Search for the cell housing the specified text and yield its [X, Y] center coordinate. 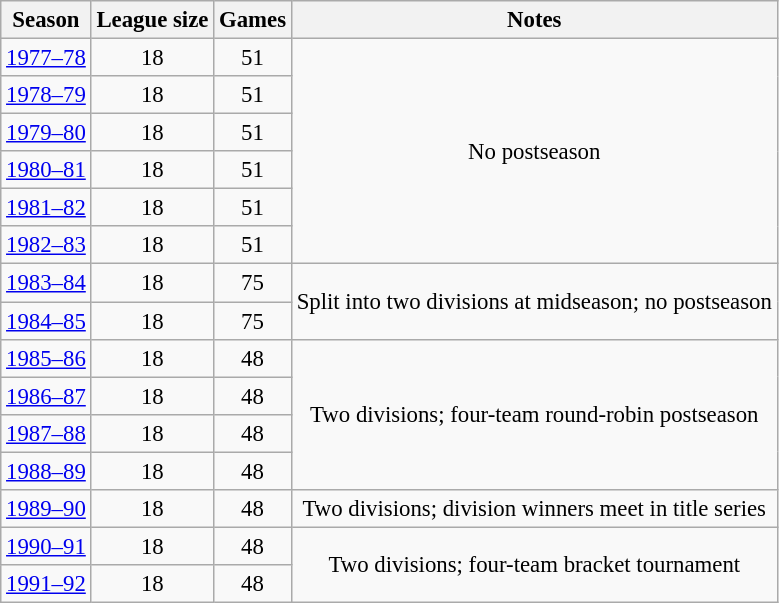
1986–87 [46, 396]
1989–90 [46, 509]
1991–92 [46, 584]
1978–79 [46, 95]
Notes [534, 20]
1985–86 [46, 358]
1979–80 [46, 133]
Season [46, 20]
1980–81 [46, 170]
Two divisions; four-team round-robin postseason [534, 414]
1987–88 [46, 433]
1984–85 [46, 321]
1990–91 [46, 546]
1981–82 [46, 208]
No postseason [534, 152]
1977–78 [46, 58]
Two divisions; division winners meet in title series [534, 509]
1983–84 [46, 283]
Two divisions; four-team bracket tournament [534, 564]
Games [253, 20]
League size [152, 20]
1982–83 [46, 245]
Split into two divisions at midseason; no postseason [534, 302]
1988–89 [46, 471]
